For the text-containing cell, return its midpoint in (x, y) coordinate format. 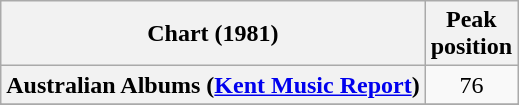
Peak position (471, 34)
76 (471, 85)
Australian Albums (Kent Music Report) (213, 85)
Chart (1981) (213, 34)
